Locate the cell with the specified text and output its [x, y] center coordinate. 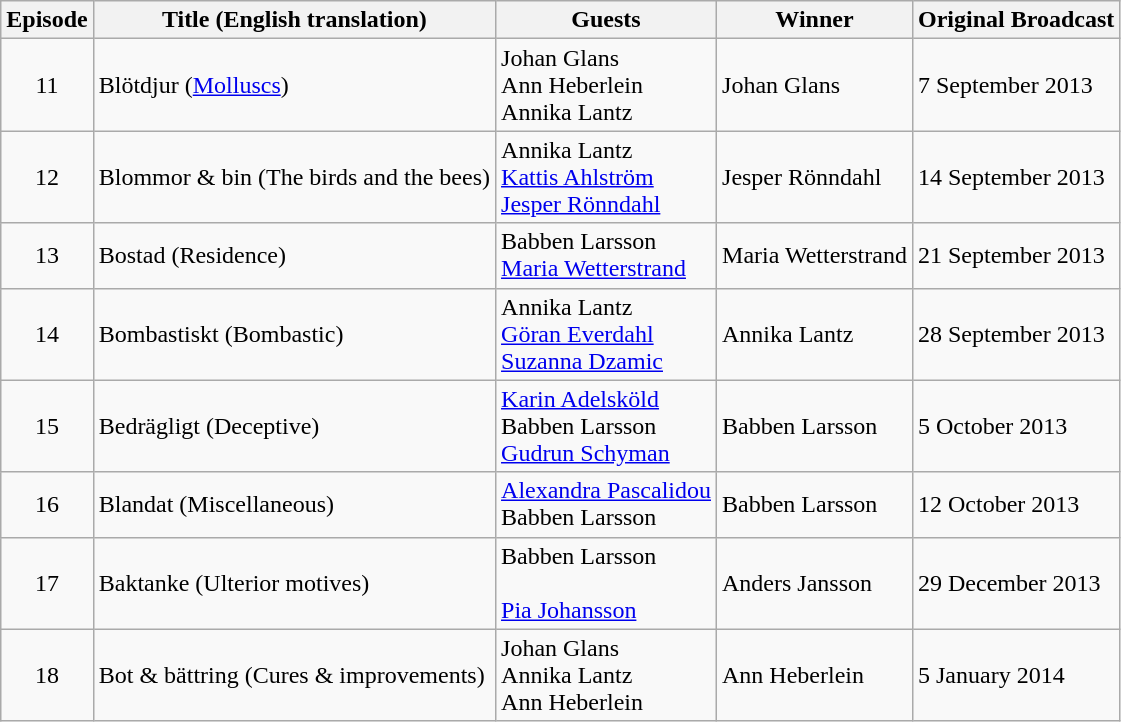
Bedrägligt (Deceptive) [294, 426]
Annika Lantz [815, 334]
Anders Jansson [815, 583]
14 September 2013 [1016, 177]
15 [47, 426]
21 September 2013 [1016, 256]
Karin AdelsköldBabben LarssonGudrun Schyman [606, 426]
Blommor & bin (The birds and the bees) [294, 177]
Annika LantzGöran EverdahlSuzanna Dzamic [606, 334]
18 [47, 675]
Bostad (Residence) [294, 256]
Blötdjur (Molluscs) [294, 85]
Johan GlansAnnika LantzAnn Heberlein [606, 675]
Annika LantzKattis AhlströmJesper Rönndahl [606, 177]
Johan Glans [815, 85]
Guests [606, 20]
Episode [47, 20]
12 October 2013 [1016, 504]
Babben LarssonMaria Wetterstrand [606, 256]
Blandat (Miscellaneous) [294, 504]
Baktanke (Ulterior motives) [294, 583]
Winner [815, 20]
Babben LarssonPia Johansson [606, 583]
Johan GlansAnn HeberleinAnnika Lantz [606, 85]
28 September 2013 [1016, 334]
17 [47, 583]
Bombastiskt (Bombastic) [294, 334]
5 January 2014 [1016, 675]
Original Broadcast [1016, 20]
Bot & bättring (Cures & improvements) [294, 675]
Ann Heberlein [815, 675]
14 [47, 334]
Maria Wetterstrand [815, 256]
13 [47, 256]
16 [47, 504]
12 [47, 177]
Alexandra PascalidouBabben Larsson [606, 504]
29 December 2013 [1016, 583]
7 September 2013 [1016, 85]
Title (English translation) [294, 20]
Jesper Rönndahl [815, 177]
5 October 2013 [1016, 426]
11 [47, 85]
